Capture the cell that displays the provided text and extract its [X, Y] central coordinate. 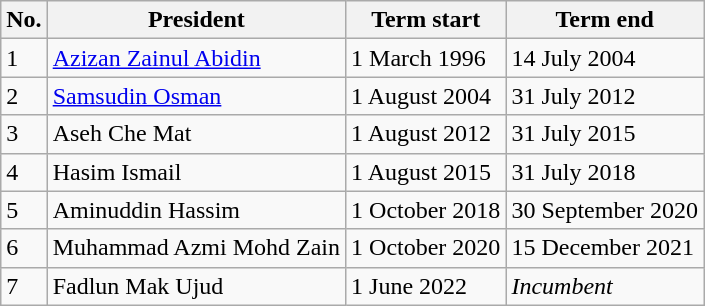
Aminuddin Hassim [196, 210]
1 June 2022 [426, 286]
Muhammad Azmi Mohd Zain [196, 248]
31 July 2015 [605, 134]
1 August 2004 [426, 96]
Term end [605, 20]
Fadlun Mak Ujud [196, 286]
1 [24, 58]
Term start [426, 20]
2 [24, 96]
President [196, 20]
1 October 2018 [426, 210]
No. [24, 20]
Hasim Ismail [196, 172]
31 July 2018 [605, 172]
Azizan Zainul Abidin [196, 58]
14 July 2004 [605, 58]
30 September 2020 [605, 210]
1 August 2015 [426, 172]
1 March 1996 [426, 58]
Samsudin Osman [196, 96]
7 [24, 286]
15 December 2021 [605, 248]
4 [24, 172]
1 October 2020 [426, 248]
Incumbent [605, 286]
3 [24, 134]
1 August 2012 [426, 134]
5 [24, 210]
Aseh Che Mat [196, 134]
31 July 2012 [605, 96]
6 [24, 248]
